Capture the cell that displays the provided text and extract its [x, y] central coordinate. 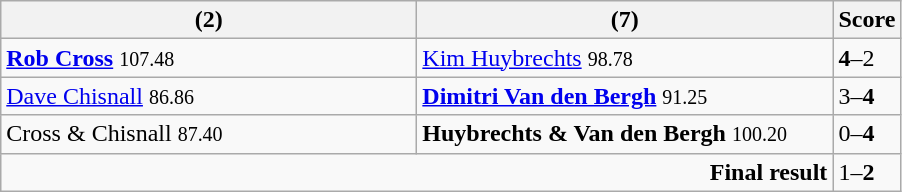
Cross & Chisnall 87.40 [209, 134]
Kim Huybrechts 98.78 [625, 58]
(7) [625, 20]
0–4 [867, 134]
Rob Cross 107.48 [209, 58]
Dave Chisnall 86.86 [209, 96]
1–2 [867, 172]
Huybrechts & Van den Bergh 100.20 [625, 134]
(2) [209, 20]
Dimitri Van den Bergh 91.25 [625, 96]
4–2 [867, 58]
3–4 [867, 96]
Final result [417, 172]
Score [867, 20]
